Pinpoint the cell where the given text exists, returning its (X, Y) midpoint coordinate. 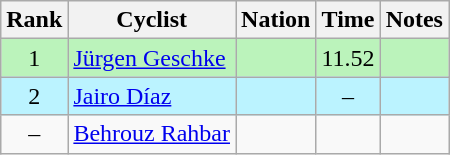
Time (348, 20)
Nation (276, 20)
11.52 (348, 58)
2 (34, 96)
1 (34, 58)
Jürgen Geschke (152, 58)
Notes (414, 20)
Jairo Díaz (152, 96)
Behrouz Rahbar (152, 134)
Cyclist (152, 20)
Rank (34, 20)
